Find where the given text appears and provide that cell's center as [x, y] coordinate. 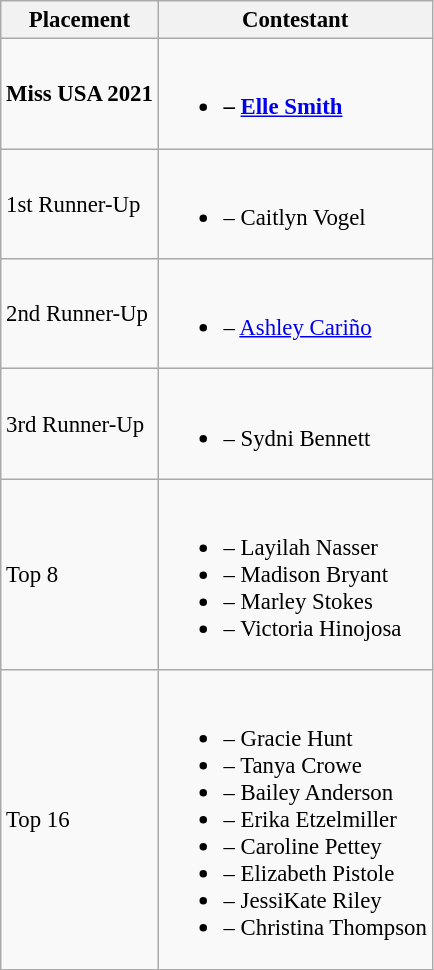
3rd Runner-Up [80, 424]
– Caitlyn Vogel [295, 204]
Top 8 [80, 574]
– Ashley Cariño [295, 314]
1st Runner-Up [80, 204]
Placement [80, 20]
Contestant [295, 20]
– Gracie Hunt – Tanya Crowe – Bailey Anderson – Erika Etzelmiller – Caroline Pettey – Elizabeth Pistole – JessiKate Riley – Christina Thompson [295, 820]
2nd Runner-Up [80, 314]
– Elle Smith [295, 94]
– Sydni Bennett [295, 424]
Miss USA 2021 [80, 94]
Top 16 [80, 820]
– Layilah Nasser – Madison Bryant – Marley Stokes – Victoria Hinojosa [295, 574]
